Return [x, y] of the center of cell containing provided text 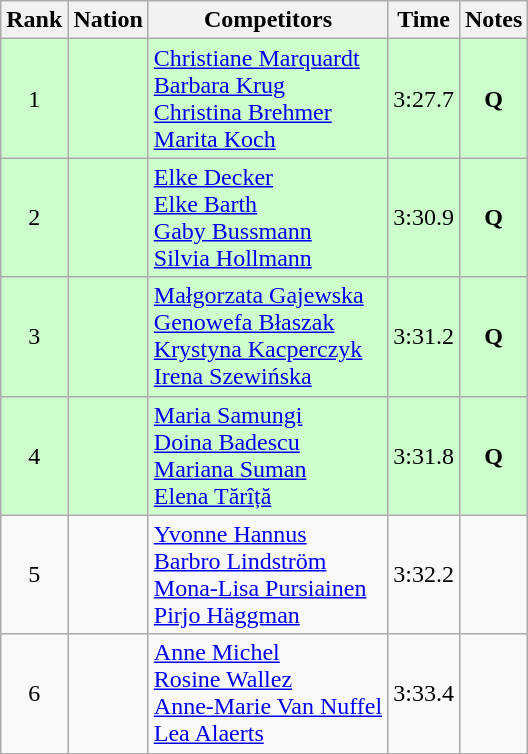
Rank [34, 20]
1 [34, 98]
4 [34, 456]
3:31.2 [424, 336]
Elke DeckerElke BarthGaby BussmannSilvia Hollmann [268, 218]
3:27.7 [424, 98]
3:33.4 [424, 694]
Anne MichelRosine WallezAnne-Marie Van NuffelLea Alaerts [268, 694]
3:30.9 [424, 218]
2 [34, 218]
6 [34, 694]
Time [424, 20]
Yvonne HannusBarbro LindströmMona-Lisa PursiainenPirjo Häggman [268, 574]
Małgorzata GajewskaGenowefa BłaszakKrystyna KacperczykIrena Szewińska [268, 336]
Maria SamungiDoina BadescuMariana SumanElena Tărîță [268, 456]
Christiane MarquardtBarbara KrugChristina BrehmerMarita Koch [268, 98]
Competitors [268, 20]
Nation [108, 20]
3:31.8 [424, 456]
5 [34, 574]
3 [34, 336]
Notes [493, 20]
3:32.2 [424, 574]
